Output the [x, y] coordinate of the center of the cell containing the given text.  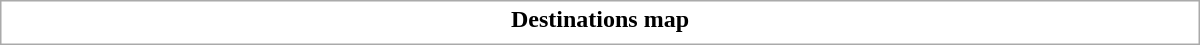
Destinations map [600, 19]
